For the text-containing cell, return its midpoint in [x, y] coordinate format. 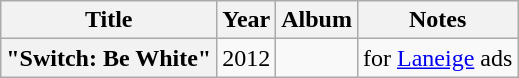
Year [246, 20]
2012 [246, 58]
Notes [437, 20]
for Laneige ads [437, 58]
"Switch: Be White" [109, 58]
Title [109, 20]
Album [317, 20]
